Identify which cell holds the provided text, then report its [X, Y] central coordinate. 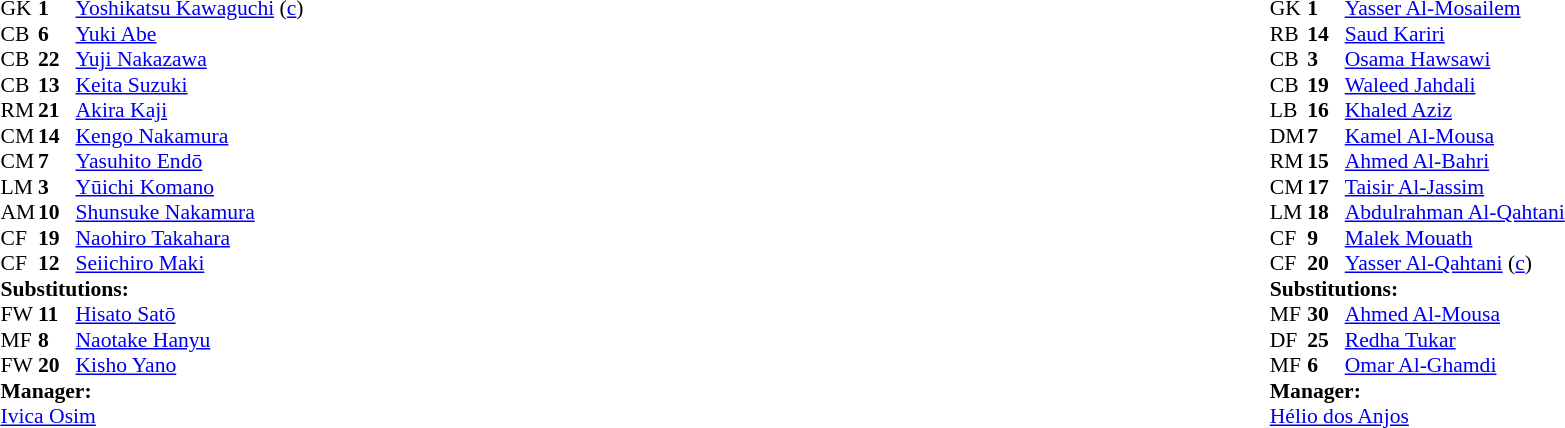
13 [57, 85]
18 [1326, 213]
Kamel Al-Mousa [1455, 136]
Yasuhito Endō [190, 161]
25 [1326, 340]
DF [1289, 340]
AM [19, 213]
12 [57, 263]
Yūichi Komano [190, 187]
Akira Kaji [190, 111]
Ahmed Al-Bahri [1455, 161]
Redha Tukar [1455, 340]
Abdulrahman Al-Qahtani [1455, 213]
RB [1289, 34]
11 [57, 315]
Hisato Satō [190, 315]
Omar Al-Ghamdi [1455, 365]
Saud Kariri [1455, 34]
Waleed Jahdali [1455, 85]
30 [1326, 315]
Yasser Al-Qahtani (c) [1455, 263]
Khaled Aziz [1455, 111]
Ahmed Al-Mousa [1455, 315]
15 [1326, 161]
Kisho Yano [190, 365]
Yuji Nakazawa [190, 59]
17 [1326, 187]
Naohiro Takahara [190, 238]
21 [57, 111]
9 [1326, 238]
8 [57, 340]
22 [57, 59]
Naotake Hanyu [190, 340]
Seiichiro Maki [190, 263]
Malek Mouath [1455, 238]
Osama Hawsawi [1455, 59]
16 [1326, 111]
Kengo Nakamura [190, 136]
Keita Suzuki [190, 85]
DM [1289, 136]
LB [1289, 111]
Yuki Abe [190, 34]
Taisir Al-Jassim [1455, 187]
Shunsuke Nakamura [190, 213]
10 [57, 213]
